Return (x, y) of the center of cell containing provided text 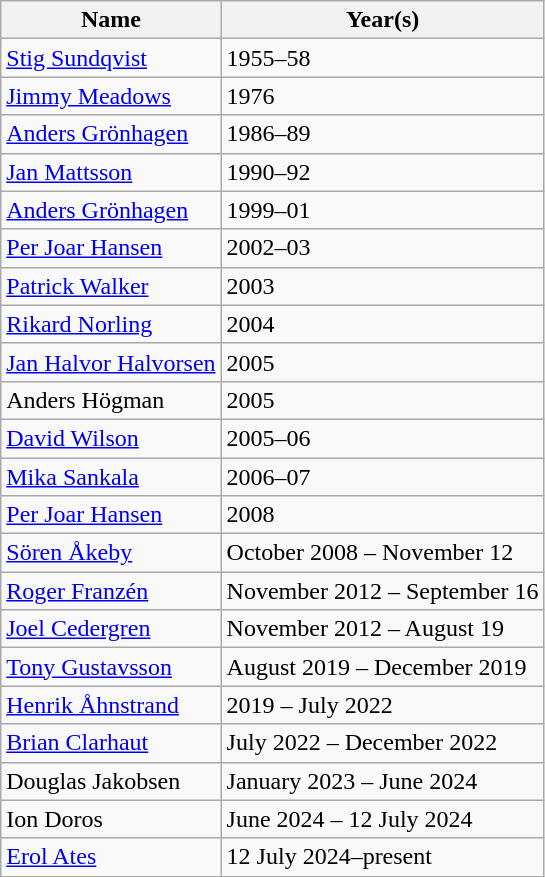
1999–01 (382, 210)
Stig Sundqvist (111, 58)
2003 (382, 286)
2008 (382, 515)
Tony Gustavsson (111, 667)
Henrik Åhnstrand (111, 705)
Jan Halvor Halvorsen (111, 362)
Patrick Walker (111, 286)
2019 – July 2022 (382, 705)
1986–89 (382, 134)
Jan Mattsson (111, 172)
2004 (382, 324)
July 2022 – December 2022 (382, 743)
August 2019 – December 2019 (382, 667)
2002–03 (382, 248)
1976 (382, 96)
1990–92 (382, 172)
12 July 2024–present (382, 857)
Brian Clarhaut (111, 743)
Year(s) (382, 20)
Mika Sankala (111, 477)
November 2012 – September 16 (382, 591)
November 2012 – August 19 (382, 629)
October 2008 – November 12 (382, 553)
Douglas Jakobsen (111, 781)
January 2023 – June 2024 (382, 781)
Erol Ates (111, 857)
Name (111, 20)
June 2024 – 12 July 2024 (382, 819)
Rikard Norling (111, 324)
Joel Cedergren (111, 629)
Jimmy Meadows (111, 96)
David Wilson (111, 438)
Anders Högman (111, 400)
1955–58 (382, 58)
Ion Doros (111, 819)
Roger Franzén (111, 591)
2006–07 (382, 477)
2005–06 (382, 438)
Sören Åkeby (111, 553)
